Provide the [X, Y] coordinate of the cell's center where the given text is located.  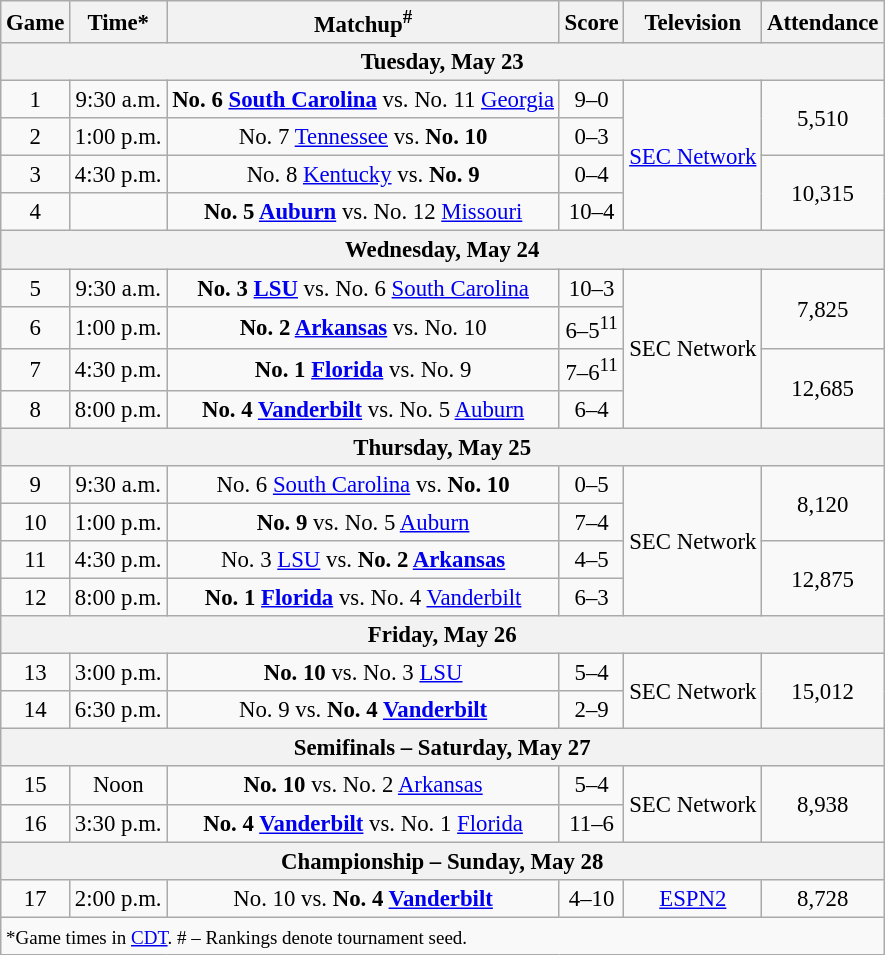
ESPN2 [693, 898]
No. 9 vs. No. 4 Vanderbilt [363, 710]
4–5 [592, 560]
10–4 [592, 213]
No. 1 Florida vs. No. 4 Vanderbilt [363, 598]
Tuesday, May 23 [442, 62]
9 [36, 485]
5 [36, 288]
9–0 [592, 100]
0–3 [592, 137]
4–10 [592, 898]
8,938 [823, 804]
Matchup# [363, 22]
3:00 p.m. [118, 673]
10,315 [823, 194]
Score [592, 22]
No. 8 Kentucky vs. No. 9 [363, 175]
Thursday, May 25 [442, 447]
8,728 [823, 898]
13 [36, 673]
15 [36, 786]
No. 6 South Carolina vs. No. 11 Georgia [363, 100]
No. 7 Tennessee vs. No. 10 [363, 137]
No. 10 vs. No. 3 LSU [363, 673]
10 [36, 522]
8 [36, 410]
7–611 [592, 369]
12 [36, 598]
4 [36, 213]
12,685 [823, 388]
Noon [118, 786]
6–511 [592, 327]
Championship – Sunday, May 28 [442, 861]
No. 10 vs. No. 4 Vanderbilt [363, 898]
15,012 [823, 692]
6 [36, 327]
No. 4 Vanderbilt vs. No. 1 Florida [363, 823]
No. 6 South Carolina vs. No. 10 [363, 485]
Semifinals – Saturday, May 27 [442, 748]
7 [36, 369]
12,875 [823, 578]
No. 10 vs. No. 2 Arkansas [363, 786]
11–6 [592, 823]
11 [36, 560]
16 [36, 823]
7–4 [592, 522]
Game [36, 22]
3 [36, 175]
2:00 p.m. [118, 898]
2–9 [592, 710]
No. 3 LSU vs. No. 2 Arkansas [363, 560]
*Game times in CDT. # – Rankings denote tournament seed. [442, 936]
5,510 [823, 118]
No. 3 LSU vs. No. 6 South Carolina [363, 288]
No. 5 Auburn vs. No. 12 Missouri [363, 213]
0–5 [592, 485]
7,825 [823, 309]
Television [693, 22]
0–4 [592, 175]
10–3 [592, 288]
6–4 [592, 410]
8,120 [823, 504]
No. 1 Florida vs. No. 9 [363, 369]
14 [36, 710]
No. 4 Vanderbilt vs. No. 5 Auburn [363, 410]
Friday, May 26 [442, 635]
6–3 [592, 598]
Attendance [823, 22]
2 [36, 137]
3:30 p.m. [118, 823]
1 [36, 100]
Time* [118, 22]
6:30 p.m. [118, 710]
No. 2 Arkansas vs. No. 10 [363, 327]
17 [36, 898]
No. 9 vs. No. 5 Auburn [363, 522]
Wednesday, May 24 [442, 250]
